Detect which cell encompasses the target text, then output its [X, Y] center coordinate. 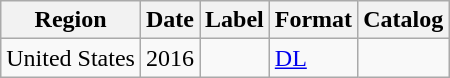
DL [313, 58]
2016 [170, 58]
Catalog [404, 20]
Region [71, 20]
United States [71, 58]
Label [235, 20]
Format [313, 20]
Date [170, 20]
